Return the [x, y] coordinate for the center point of the cell that contains the specified text.  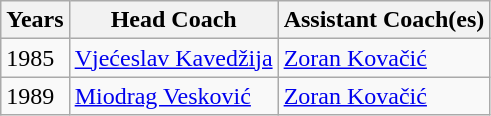
1989 [35, 96]
1985 [35, 58]
Vjećeslav Kavedžija [174, 58]
Head Coach [174, 20]
Miodrag Vesković [174, 96]
Years [35, 20]
Assistant Coach(es) [384, 20]
